Locate the cell with the specified text and output its [X, Y] center coordinate. 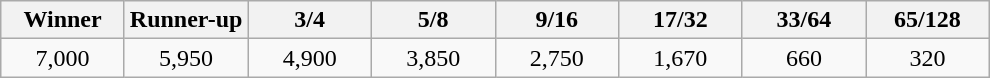
5,950 [186, 58]
17/32 [681, 20]
1,670 [681, 58]
320 [928, 58]
5/8 [433, 20]
3,850 [433, 58]
33/64 [804, 20]
9/16 [557, 20]
3/4 [310, 20]
Winner [63, 20]
4,900 [310, 58]
660 [804, 58]
7,000 [63, 58]
Runner-up [186, 20]
2,750 [557, 58]
65/128 [928, 20]
